Provide the (x, y) coordinate of the cell's center where the given text is located.  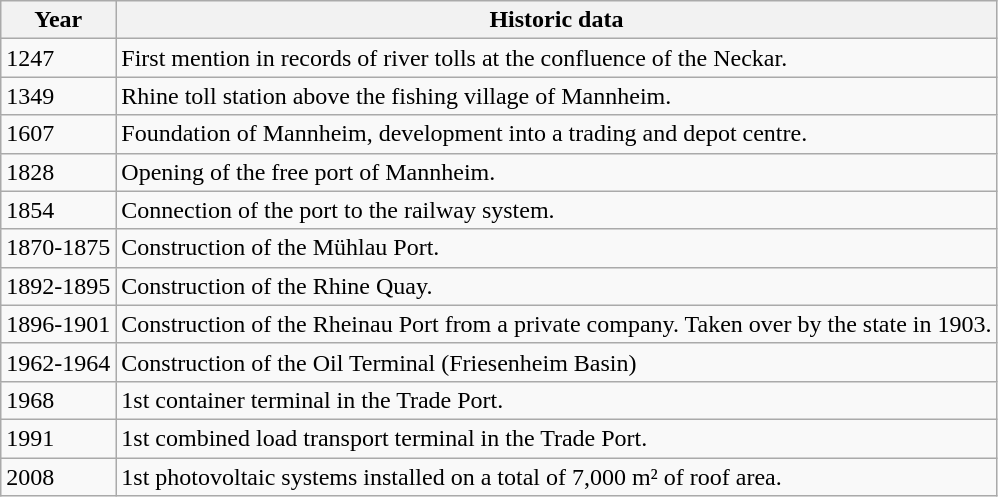
Connection of the port to the railway system. (556, 210)
2008 (58, 477)
Year (58, 20)
Construction of the Rhine Quay. (556, 286)
1896-1901 (58, 324)
1870-1875 (58, 248)
Construction of the Oil Terminal (Friesenheim Basin) (556, 362)
1828 (58, 172)
1349 (58, 96)
First mention in records of river tolls at the confluence of the Neckar. (556, 58)
Opening of the free port of Mannheim. (556, 172)
1968 (58, 400)
1991 (58, 438)
1st photovoltaic systems installed on a total of 7,000 m² of roof area. (556, 477)
1962-1964 (58, 362)
Construction of the Rheinau Port from a private company. Taken over by the state in 1903. (556, 324)
1st container terminal in the Trade Port. (556, 400)
Construction of the Mühlau Port. (556, 248)
1854 (58, 210)
1st combined load transport terminal in the Trade Port. (556, 438)
Rhine toll station above the fishing village of Mannheim. (556, 96)
Foundation of Mannheim, development into a trading and depot centre. (556, 134)
Historic data (556, 20)
1247 (58, 58)
1607 (58, 134)
1892-1895 (58, 286)
